Determine the [X, Y] coordinate at the center of the cell enclosing the given text.  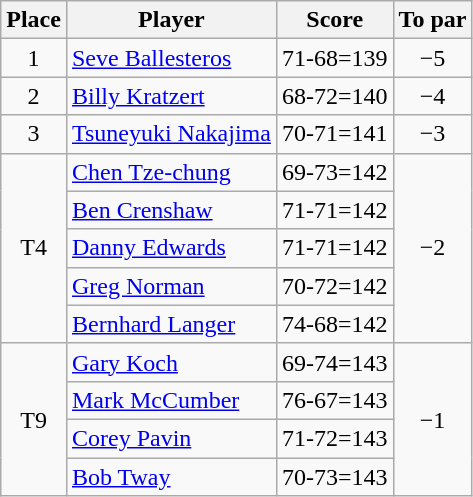
74-68=142 [334, 324]
−5 [432, 58]
71-72=143 [334, 438]
Place [34, 20]
70-72=142 [334, 286]
3 [34, 134]
Tsuneyuki Nakajima [171, 134]
71-68=139 [334, 58]
−1 [432, 419]
Bernhard Langer [171, 324]
Gary Koch [171, 362]
To par [432, 20]
68-72=140 [334, 96]
Player [171, 20]
76-67=143 [334, 400]
Chen Tze-chung [171, 172]
69-73=142 [334, 172]
Ben Crenshaw [171, 210]
Seve Ballesteros [171, 58]
Mark McCumber [171, 400]
Danny Edwards [171, 248]
Billy Kratzert [171, 96]
−2 [432, 248]
Corey Pavin [171, 438]
Greg Norman [171, 286]
−3 [432, 134]
70-71=141 [334, 134]
−4 [432, 96]
69-74=143 [334, 362]
2 [34, 96]
T9 [34, 419]
Bob Tway [171, 477]
1 [34, 58]
Score [334, 20]
T4 [34, 248]
70-73=143 [334, 477]
